Capture the cell that displays the provided text and extract its [X, Y] central coordinate. 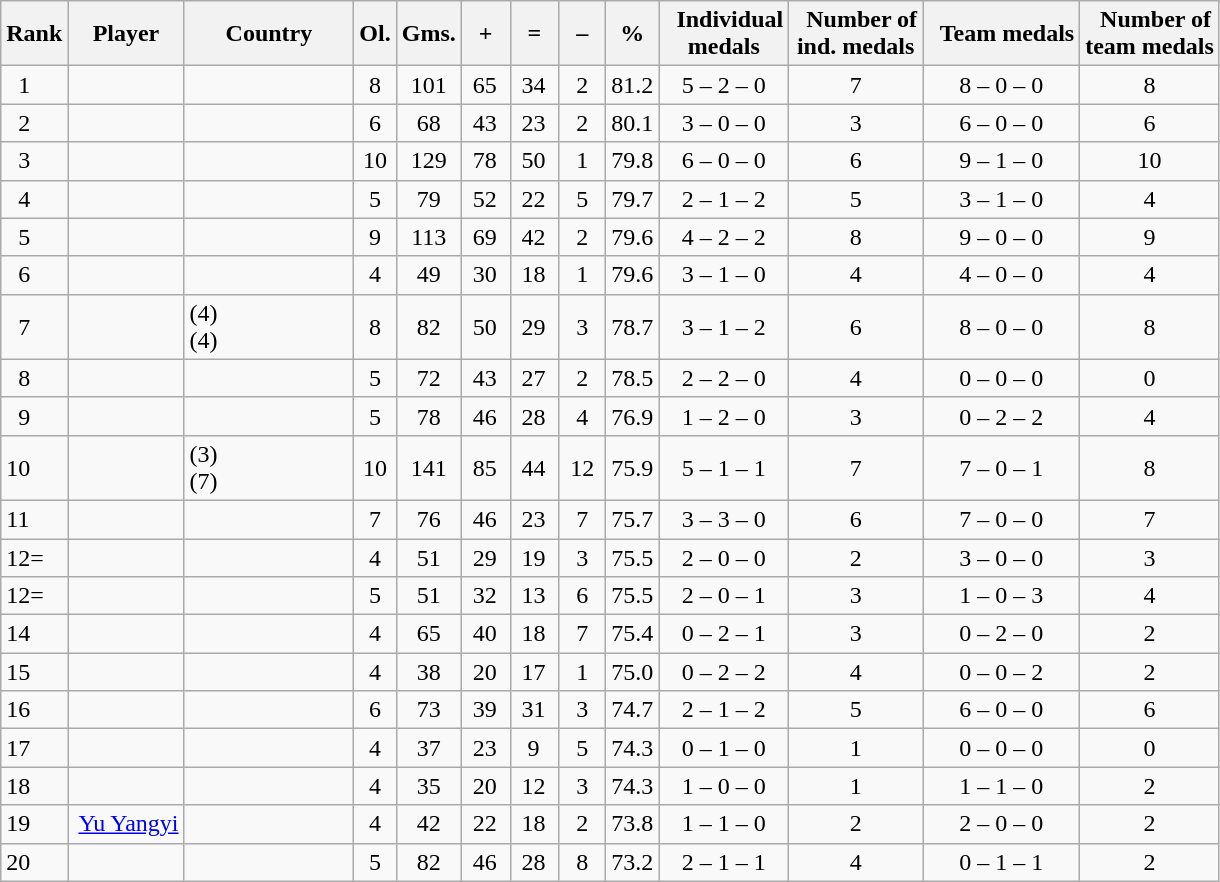
Player [126, 34]
49 [428, 275]
85 [486, 468]
9 – 1 – 0 [1002, 161]
32 [486, 596]
5 – 1 – 1 [724, 468]
2 – 1 – 1 [724, 862]
1 – 0 – 0 [724, 786]
1 – 0 – 3 [1002, 596]
Yu Yangyi [126, 824]
75.0 [632, 672]
31 [534, 710]
0 – 2 – 1 [724, 634]
– [582, 34]
Country [269, 34]
2 – 0 – 1 [724, 596]
5 – 2 – 0 [724, 85]
16 [34, 710]
7 – 0 – 1 [1002, 468]
75.4 [632, 634]
78.7 [632, 326]
Rank [34, 34]
Individual medals [724, 34]
73.2 [632, 862]
0 – 0 – 2 [1002, 672]
14 [34, 634]
30 [486, 275]
Number ofind. medals [856, 34]
37 [428, 748]
1 – 2 – 0 [724, 416]
15 [34, 672]
0 – 1 – 1 [1002, 862]
69 [486, 237]
35 [428, 786]
(4) (4) [269, 326]
78.5 [632, 378]
40 [486, 634]
Gms. [428, 34]
52 [486, 199]
74.7 [632, 710]
75.7 [632, 519]
73.8 [632, 824]
4 – 2 – 2 [724, 237]
79.7 [632, 199]
80.1 [632, 123]
% [632, 34]
Team medals [1002, 34]
27 [534, 378]
2 – 2 – 0 [724, 378]
11 [34, 519]
75.9 [632, 468]
141 [428, 468]
113 [428, 237]
= [534, 34]
13 [534, 596]
4 – 0 – 0 [1002, 275]
44 [534, 468]
3 – 3 – 0 [724, 519]
3 – 1 – 2 [724, 326]
73 [428, 710]
9 – 0 – 0 [1002, 237]
+ [486, 34]
72 [428, 378]
79 [428, 199]
34 [534, 85]
76.9 [632, 416]
(3) (7) [269, 468]
81.2 [632, 85]
0 – 1 – 0 [724, 748]
7 – 0 – 0 [1002, 519]
129 [428, 161]
39 [486, 710]
68 [428, 123]
Number ofteam medals [1150, 34]
Ol. [375, 34]
79.8 [632, 161]
38 [428, 672]
76 [428, 519]
0 – 2 – 0 [1002, 634]
101 [428, 85]
